For the text-containing cell, return its midpoint in (x, y) coordinate format. 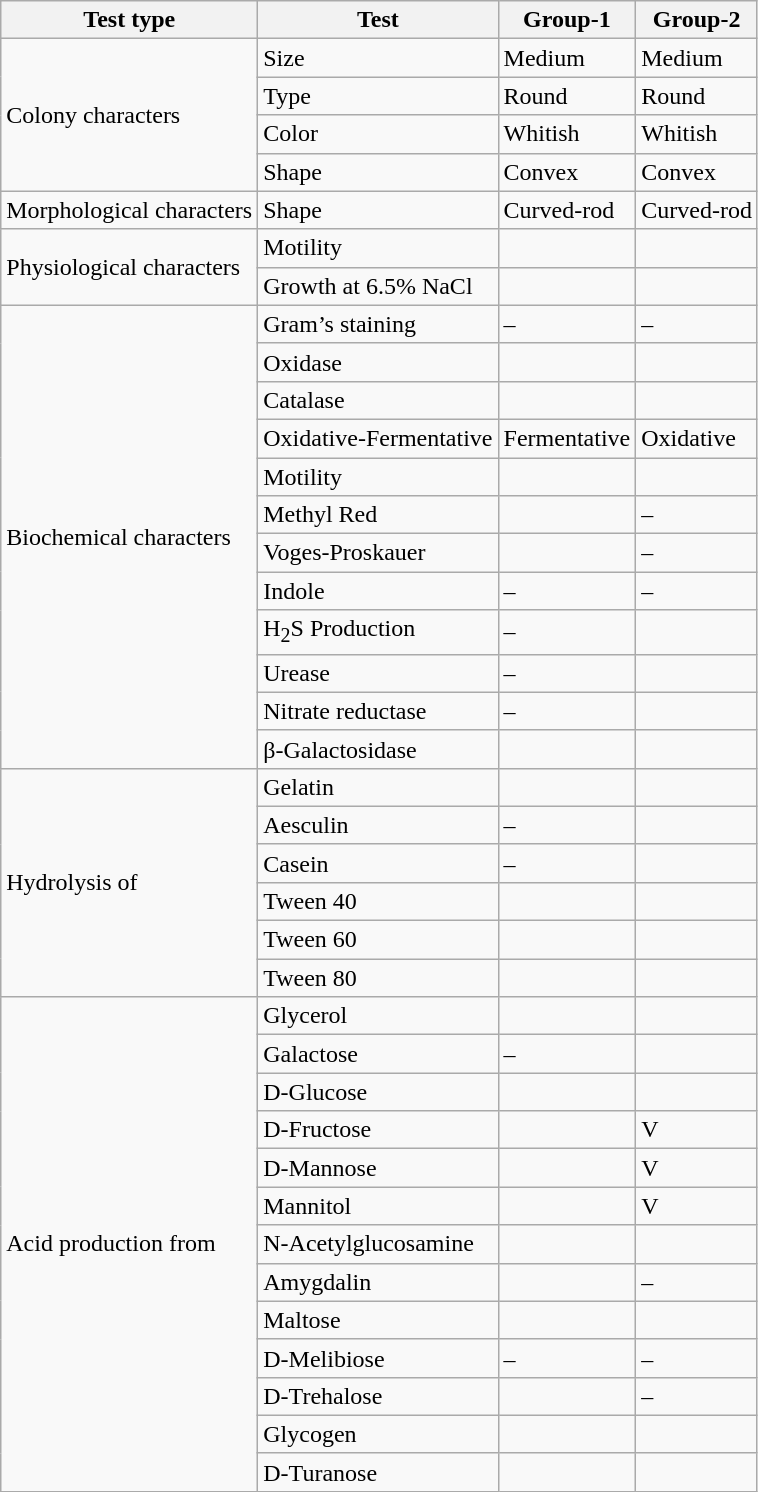
Glycerol (378, 1016)
Group-2 (697, 20)
D-Turanose (378, 1472)
Oxidative (697, 438)
Aesculin (378, 825)
Indole (378, 591)
Galactose (378, 1054)
Urease (378, 673)
Gelatin (378, 787)
Group-1 (567, 20)
Catalase (378, 400)
D-Glucose (378, 1092)
Biochemical characters (130, 536)
Voges-Proskauer (378, 553)
Type (378, 96)
Growth at 6.5% NaCl (378, 286)
Tween 60 (378, 940)
Color (378, 134)
Tween 40 (378, 901)
Mannitol (378, 1206)
Oxidative-Fermentative (378, 438)
Physiological characters (130, 267)
Tween 80 (378, 978)
Test (378, 20)
D-Trehalose (378, 1396)
β-Galactosidase (378, 749)
Fermentative (567, 438)
Casein (378, 863)
Glycogen (378, 1434)
Colony characters (130, 115)
Methyl Red (378, 515)
D-Mannose (378, 1168)
Maltose (378, 1320)
Oxidase (378, 362)
N-Acetylglucosamine (378, 1244)
Gram’s staining (378, 324)
Size (378, 58)
Hydrolysis of (130, 882)
Test type (130, 20)
D-Melibiose (378, 1358)
Morphological characters (130, 210)
D-Fructose (378, 1130)
Nitrate reductase (378, 711)
Acid production from (130, 1244)
H2S Production (378, 632)
Amygdalin (378, 1282)
